Return the (x, y) coordinate for the center point of the cell that contains the specified text.  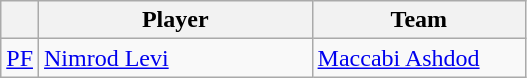
Player (176, 20)
Team (419, 20)
Nimrod Levi (176, 58)
Maccabi Ashdod (419, 58)
PF (20, 58)
